From the cell containing the given text, extract its center point as (x, y) coordinate. 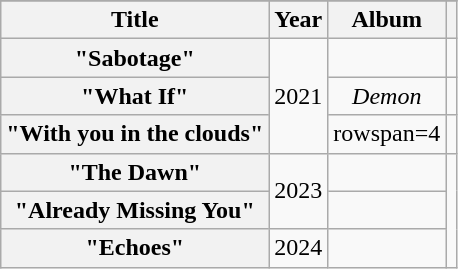
"Already Missing You" (135, 210)
"What If" (135, 96)
2024 (298, 248)
"Echoes" (135, 248)
Album (387, 20)
"With you in the clouds" (135, 134)
2023 (298, 191)
"Sabotage" (135, 58)
2021 (298, 96)
rowspan=4 (387, 134)
"The Dawn" (135, 172)
Demon (387, 96)
Title (135, 20)
Year (298, 20)
